Capture the cell that displays the provided text and extract its [x, y] central coordinate. 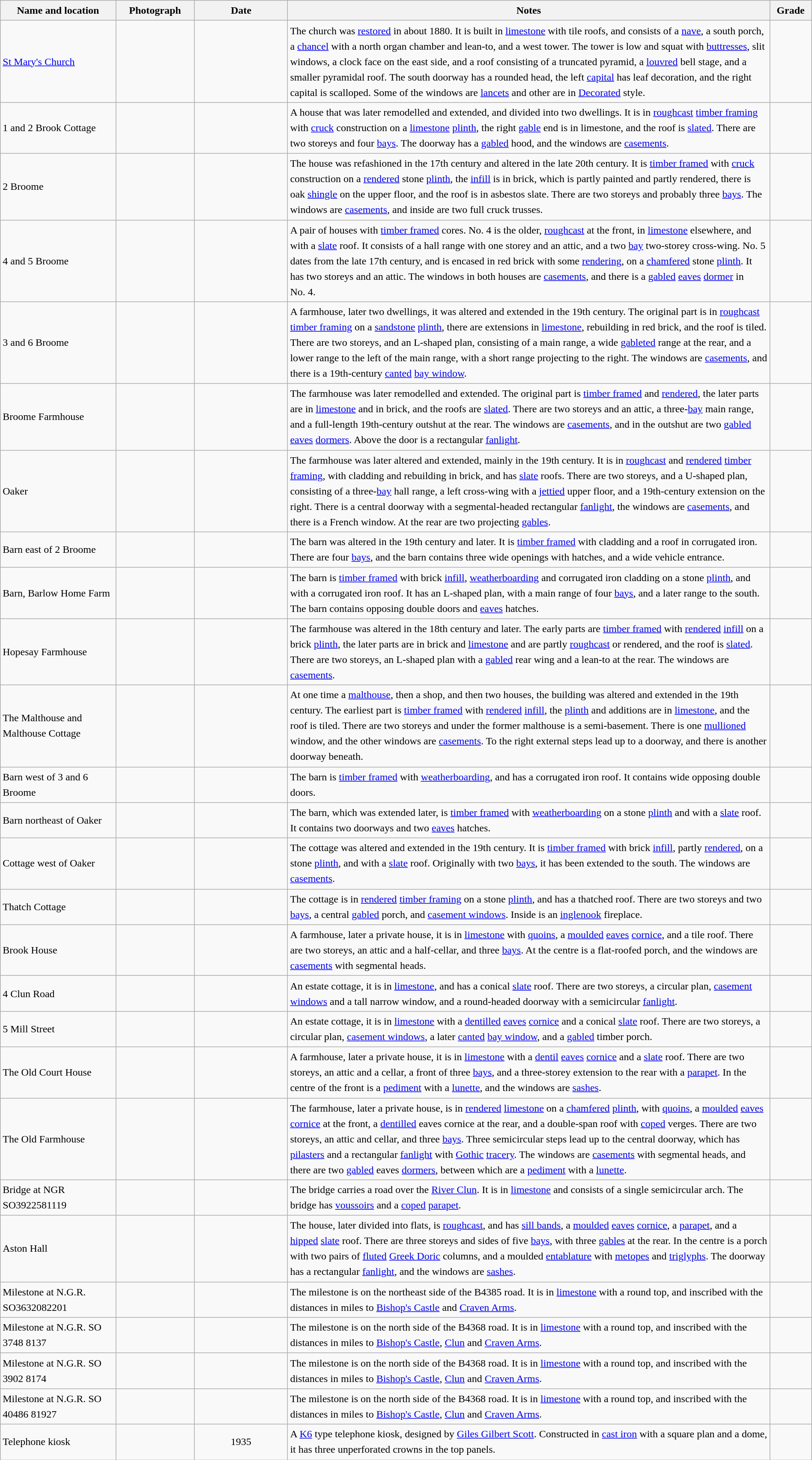
2 Broome [58, 187]
Cottage west of Oaker [58, 864]
Hopesay Farmhouse [58, 651]
5 Mill Street [58, 1029]
Grade [791, 10]
4 and 5 Broome [58, 261]
Oaker [58, 491]
Aston Hall [58, 1249]
Milestone at N.G.R. SO 3902 8174 [58, 1370]
1 and 2 Brook Cottage [58, 128]
Broome Farmhouse [58, 417]
Barn east of 2 Broome [58, 549]
Brook House [58, 950]
Name and location [58, 10]
Bridge at NGR SO3922581119 [58, 1197]
The Malthouse and Malthouse Cottage [58, 726]
Photograph [155, 10]
Barn northeast of Oaker [58, 820]
Milestone at N.G.R. SO 3748 8137 [58, 1335]
Date [241, 10]
The Old Farmhouse [58, 1139]
1935 [241, 1442]
Milestone at N.G.R. SO3632082201 [58, 1299]
Thatch Cottage [58, 907]
St Mary's Church [58, 62]
Barn west of 3 and 6 Broome [58, 785]
The Old Court House [58, 1072]
Milestone at N.G.R. SO 40486 81927 [58, 1406]
The barn is timber framed with weatherboarding, and has a corrugated iron roof. It contains wide opposing double doors. [528, 785]
4 Clun Road [58, 993]
Telephone kiosk [58, 1442]
Notes [528, 10]
3 and 6 Broome [58, 343]
Barn, Barlow Home Farm [58, 593]
